Locate the cell with the specified text and output its (X, Y) center coordinate. 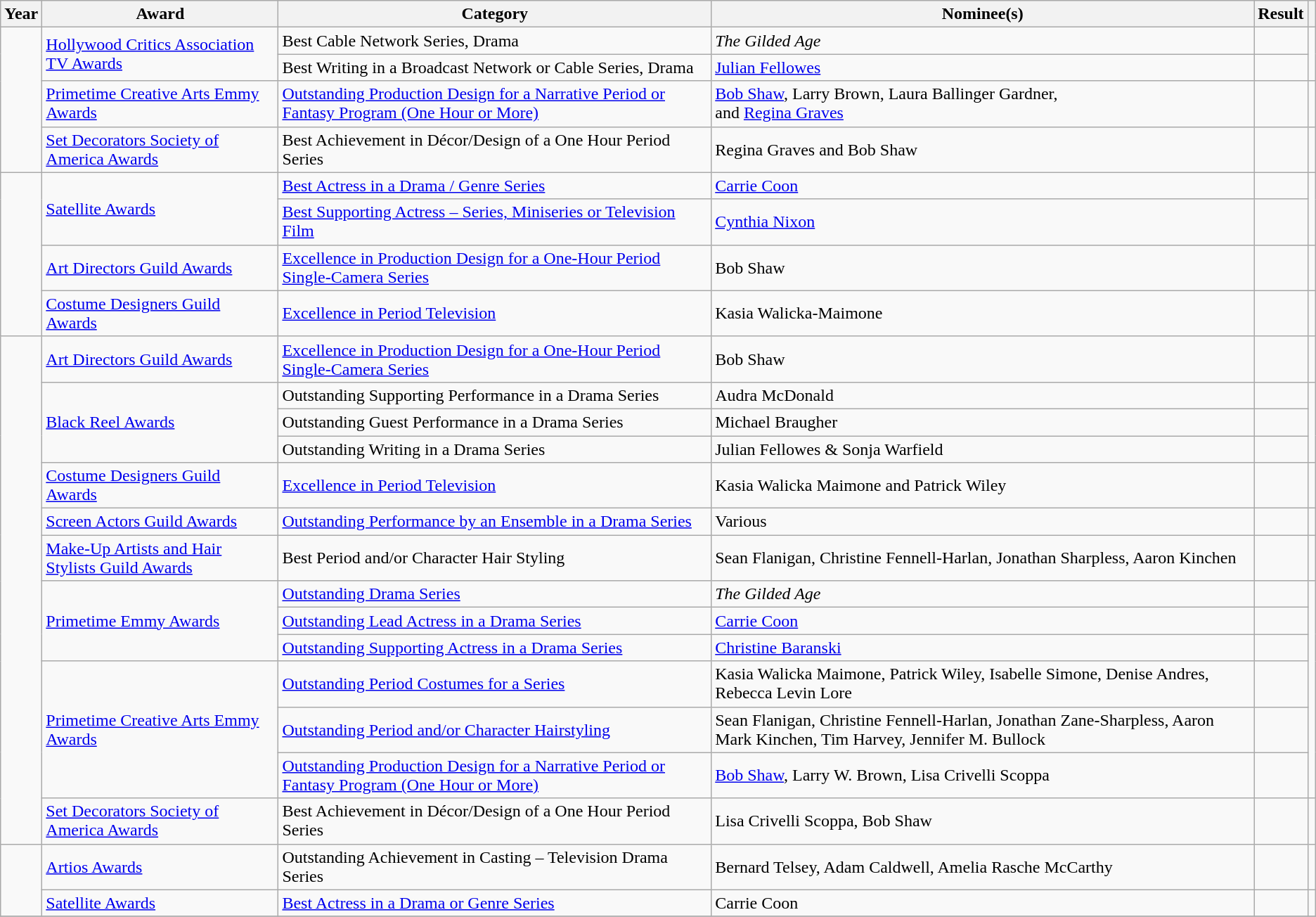
Lisa Crivelli Scoppa, Bob Shaw (983, 821)
Outstanding Writing in a Drama Series (495, 449)
Audra McDonald (983, 395)
Black Reel Awards (160, 422)
Outstanding Lead Actress in a Drama Series (495, 621)
Outstanding Drama Series (495, 594)
Kasia Walicka Maimone and Patrick Wiley (983, 485)
Sean Flanigan, Christine Fennell-Harlan, Jonathan Sharpless, Aaron Kinchen (983, 558)
Kasia Walicka-Maimone (983, 314)
Category (495, 14)
Screen Actors Guild Awards (160, 522)
Make-Up Artists and Hair Stylists Guild Awards (160, 558)
Julian Fellowes & Sonja Warfield (983, 449)
Primetime Emmy Awards (160, 621)
Artios Awards (160, 866)
Bob Shaw, Larry W. Brown, Lisa Crivelli Scoppa (983, 775)
Regina Graves and Bob Shaw (983, 149)
Julian Fellowes (983, 68)
Award (160, 14)
Outstanding Period and/or Character Hairstyling (495, 730)
Outstanding Performance by an Ensemble in a Drama Series (495, 522)
Best Actress in a Drama / Genre Series (495, 186)
Best Cable Network Series, Drama (495, 41)
Year (21, 14)
Outstanding Period Costumes for a Series (495, 684)
Best Supporting Actress – Series, Miniseries or Television Film (495, 222)
Cynthia Nixon (983, 222)
Bernard Telsey, Adam Caldwell, Amelia Rasche McCarthy (983, 866)
Result (1281, 14)
Outstanding Supporting Actress in a Drama Series (495, 648)
Outstanding Supporting Performance in a Drama Series (495, 395)
Outstanding Guest Performance in a Drama Series (495, 422)
Bob Shaw, Larry Brown, Laura Ballinger Gardner, and Regina Graves (983, 104)
Christine Baranski (983, 648)
Kasia Walicka Maimone, Patrick Wiley, Isabelle Simone, Denise Andres, Rebecca Levin Lore (983, 684)
Michael Braugher (983, 422)
Outstanding Achievement in Casting – Television Drama Series (495, 866)
Various (983, 522)
Hollywood Critics Association TV Awards (160, 54)
Best Period and/or Character Hair Styling (495, 558)
Best Writing in a Broadcast Network or Cable Series, Drama (495, 68)
Best Actress in a Drama or Genre Series (495, 903)
Sean Flanigan, Christine Fennell-Harlan, Jonathan Zane-Sharpless, Aaron Mark Kinchen, Tim Harvey, Jennifer M. Bullock (983, 730)
Nominee(s) (983, 14)
